Locate the cell with the specified text and output its (x, y) center coordinate. 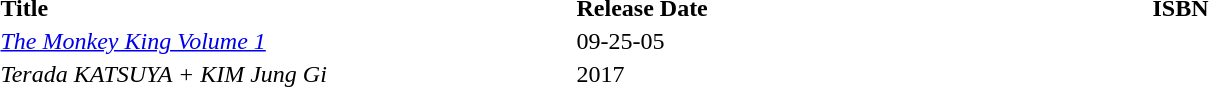
09-25-05 (862, 41)
